Find where the given text appears and provide that cell's center as [x, y] coordinate. 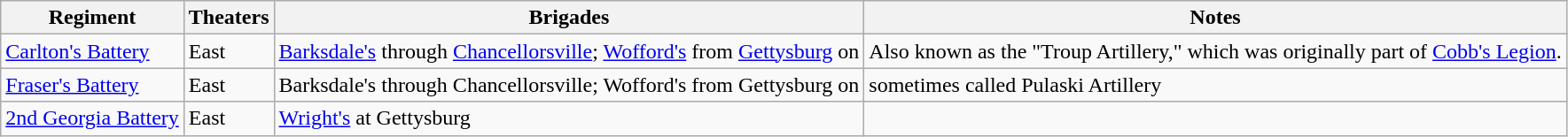
Notes [1215, 18]
Theaters [229, 18]
Also known as the "Troup Artillery," which was originally part of Cobb's Legion. [1215, 51]
Brigades [569, 18]
Wright's at Gettysburg [569, 118]
Fraser's Battery [92, 85]
Carlton's Battery [92, 51]
sometimes called Pulaski Artillery [1215, 85]
Regiment [92, 18]
2nd Georgia Battery [92, 118]
